Capture the cell that displays the provided text and extract its [x, y] central coordinate. 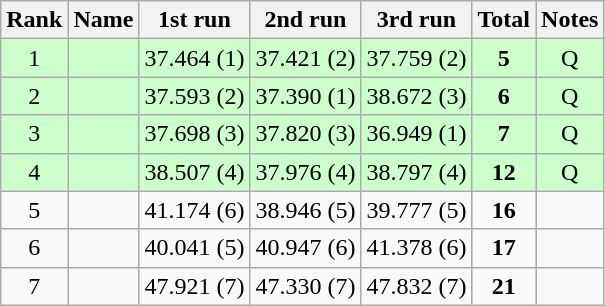
21 [504, 286]
47.921 (7) [194, 286]
47.330 (7) [306, 286]
40.947 (6) [306, 248]
38.946 (5) [306, 210]
1 [34, 58]
2nd run [306, 20]
37.593 (2) [194, 96]
40.041 (5) [194, 248]
36.949 (1) [416, 134]
37.976 (4) [306, 172]
39.777 (5) [416, 210]
3rd run [416, 20]
41.174 (6) [194, 210]
38.672 (3) [416, 96]
4 [34, 172]
37.464 (1) [194, 58]
38.507 (4) [194, 172]
47.832 (7) [416, 286]
38.797 (4) [416, 172]
Rank [34, 20]
16 [504, 210]
37.390 (1) [306, 96]
Total [504, 20]
2 [34, 96]
37.698 (3) [194, 134]
1st run [194, 20]
37.820 (3) [306, 134]
37.759 (2) [416, 58]
41.378 (6) [416, 248]
12 [504, 172]
Notes [570, 20]
3 [34, 134]
17 [504, 248]
37.421 (2) [306, 58]
Name [104, 20]
